Search for the cell housing the specified text and yield its [x, y] center coordinate. 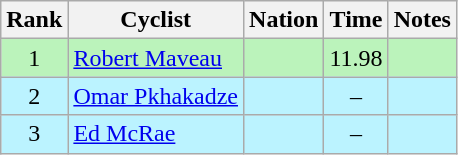
Notes [422, 20]
Robert Maveau [156, 58]
1 [34, 58]
11.98 [356, 58]
Time [356, 20]
Nation [284, 20]
Omar Pkhakadze [156, 96]
Ed McRae [156, 134]
2 [34, 96]
3 [34, 134]
Rank [34, 20]
Cyclist [156, 20]
